Find where the given text appears and provide that cell's center as (x, y) coordinate. 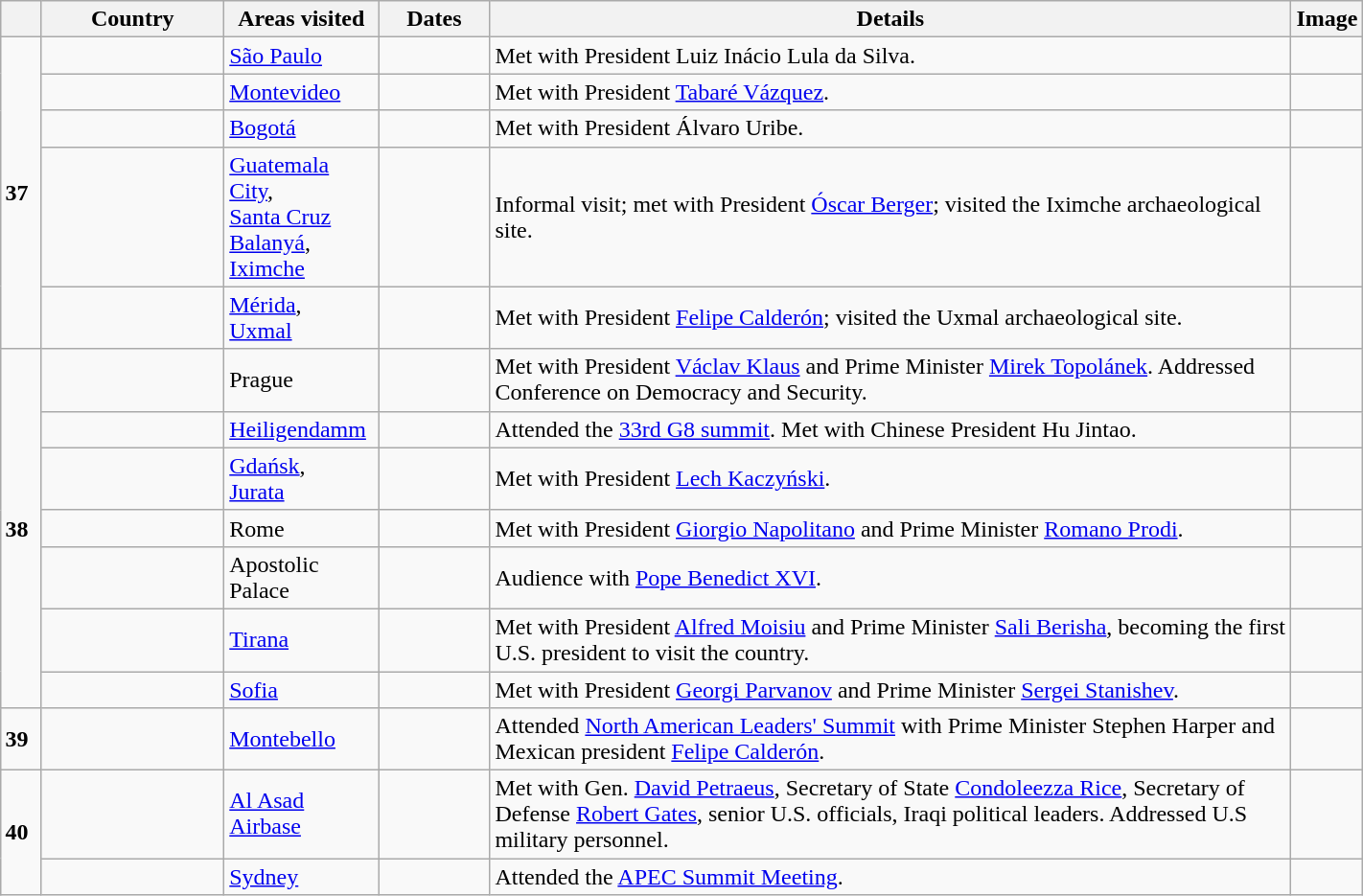
Country (132, 19)
Met with President Álvaro Uribe. (890, 128)
Mérida,Uxmal (301, 318)
Gdańsk,Jurata (301, 479)
São Paulo (301, 56)
Dates (434, 19)
Areas visited (301, 19)
Sofia (301, 689)
Sydney (301, 877)
Met with President Alfred Moisiu and Prime Minister Sali Berisha, becoming the first U.S. president to visit the country. (890, 640)
Heiligendamm (301, 429)
37 (21, 194)
Met with President Václav Klaus and Prime Minister Mirek Topolánek. Addressed Conference on Democracy and Security. (890, 379)
Attended North American Leaders' Summit with Prime Minister Stephen Harper and Mexican president Felipe Calderón. (890, 740)
Met with President Felipe Calderón; visited the Uxmal archaeological site. (890, 318)
Met with President Giorgio Napolitano and Prime Minister Romano Prodi. (890, 528)
Details (890, 19)
39 (21, 740)
Met with President Lech Kaczyński. (890, 479)
Audience with Pope Benedict XVI. (890, 577)
Apostolic Palace (301, 577)
Prague (301, 379)
Attended the 33rd G8 summit. Met with Chinese President Hu Jintao. (890, 429)
Bogotá (301, 128)
Montebello (301, 740)
Attended the APEC Summit Meeting. (890, 877)
Met with President Luiz Inácio Lula da Silva. (890, 56)
Informal visit; met with President Óscar Berger; visited the Iximche archaeological site. (890, 217)
Montevideo (301, 92)
Rome (301, 528)
Guatemala City,Santa Cruz Balanyá,Iximche (301, 217)
40 (21, 833)
Image (1327, 19)
Met with President Georgi Parvanov and Prime Minister Sergei Stanishev. (890, 689)
Tirana (301, 640)
38 (21, 528)
Al Asad Airbase (301, 815)
Met with President Tabaré Vázquez. (890, 92)
